Search for the cell housing the specified text and yield its (X, Y) center coordinate. 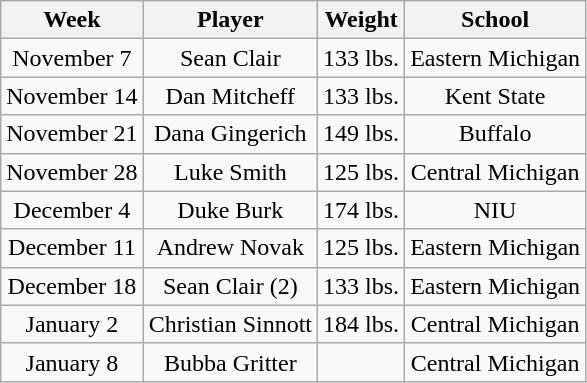
149 lbs. (362, 134)
Dan Mitcheff (230, 96)
School (496, 20)
Week (72, 20)
Weight (362, 20)
NIU (496, 210)
December 18 (72, 286)
Duke Burk (230, 210)
Kent State (496, 96)
January 2 (72, 324)
November 28 (72, 172)
Player (230, 20)
Christian Sinnott (230, 324)
184 lbs. (362, 324)
Sean Clair (230, 58)
Sean Clair (2) (230, 286)
Bubba Gritter (230, 362)
November 21 (72, 134)
Buffalo (496, 134)
174 lbs. (362, 210)
November 7 (72, 58)
Luke Smith (230, 172)
December 4 (72, 210)
November 14 (72, 96)
December 11 (72, 248)
January 8 (72, 362)
Dana Gingerich (230, 134)
Andrew Novak (230, 248)
